Provide the [X, Y] coordinate of the cell's center where the given text is located.  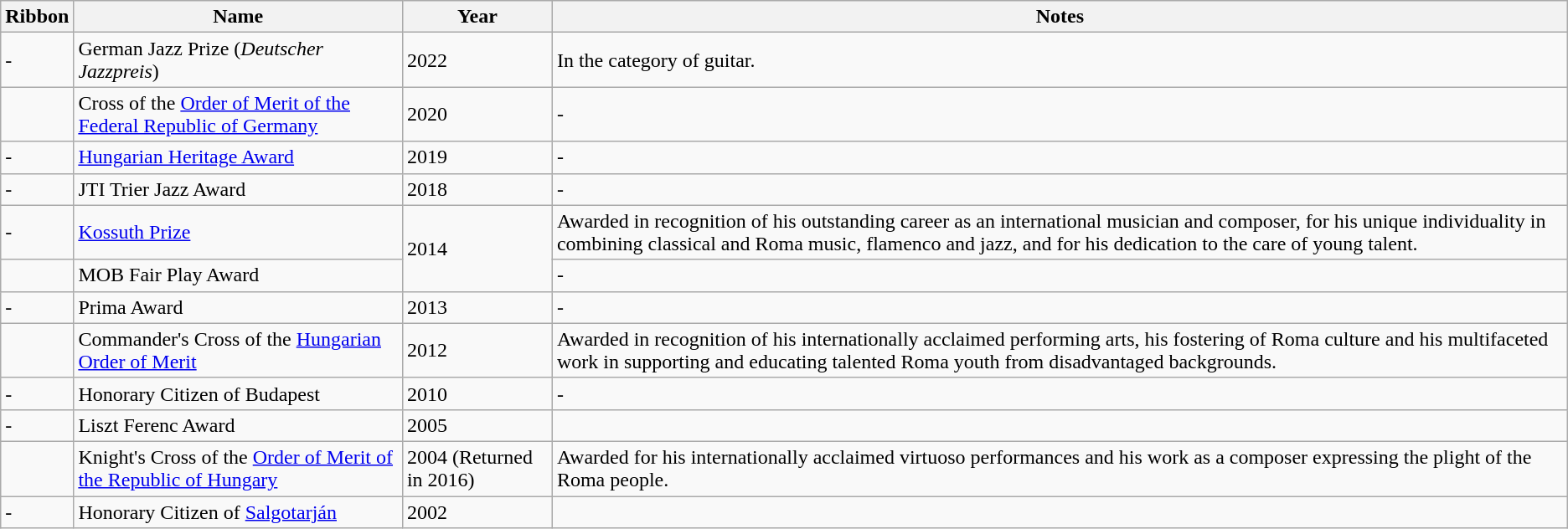
Name [238, 17]
2012 [477, 350]
JTI Trier Jazz Award [238, 189]
Honorary Citizen of Budapest [238, 393]
2022 [477, 60]
Cross of the Order of Merit of the Federal Republic of Germany [238, 114]
German Jazz Prize (Deutscher Jazzpreis) [238, 60]
2013 [477, 307]
Hungarian Heritage Award [238, 157]
MOB Fair Play Award [238, 275]
Liszt Ferenc Award [238, 425]
2010 [477, 393]
2004 (Returned in 2016) [477, 469]
Commander's Cross of the Hungarian Order of Merit [238, 350]
2019 [477, 157]
Honorary Citizen of Salgotarján [238, 511]
2002 [477, 511]
Awarded for his internationally acclaimed virtuoso performances and his work as a composer expressing the plight of the Roma people. [1060, 469]
Kossuth Prize [238, 233]
Ribbon [37, 17]
2020 [477, 114]
Knight's Cross of the Order of Merit of the Republic of Hungary [238, 469]
In the category of guitar. [1060, 60]
Year [477, 17]
2005 [477, 425]
2014 [477, 248]
Notes [1060, 17]
Prima Award [238, 307]
2018 [477, 189]
